Provide the [x, y] coordinate of the cell's center where the given text is located.  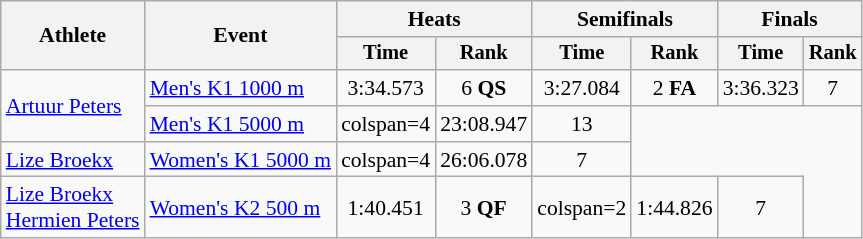
1:44.826 [674, 208]
Women's K2 500 m [241, 208]
3:36.323 [761, 88]
3:27.084 [582, 88]
Men's K1 1000 m [241, 88]
13 [582, 124]
26:06.078 [484, 160]
Women's K1 5000 m [241, 160]
Semifinals [624, 19]
Artuur Peters [73, 106]
Lize Broekx [73, 160]
3 QF [484, 208]
Heats [434, 19]
colspan=2 [582, 208]
6 QS [484, 88]
2 FA [674, 88]
Men's K1 5000 m [241, 124]
23:08.947 [484, 124]
1:40.451 [386, 208]
Athlete [73, 36]
3:34.573 [386, 88]
Event [241, 36]
Finals [790, 19]
Lize BroekxHermien Peters [73, 208]
